Pinpoint the cell where the given text exists, returning its [x, y] midpoint coordinate. 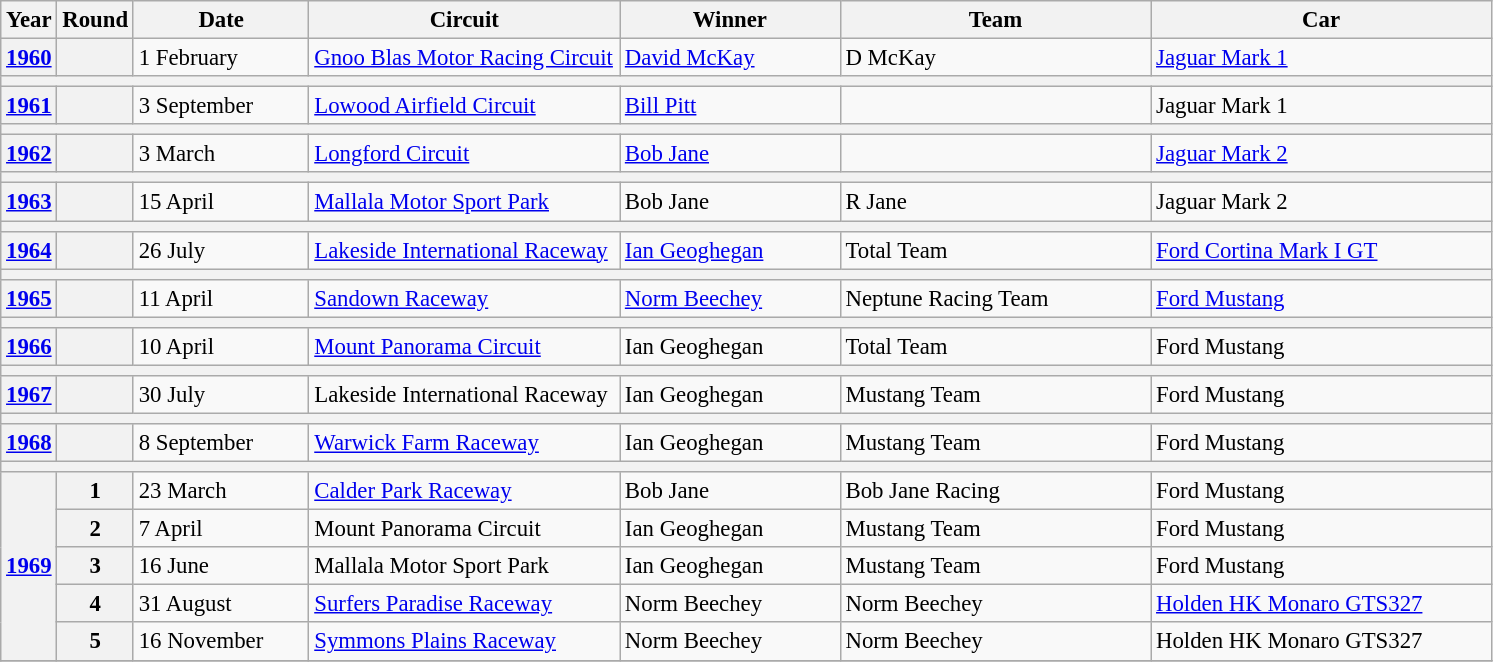
1963 [29, 202]
Symmons Plains Raceway [464, 642]
Bill Pitt [730, 106]
1967 [29, 395]
Lowood Airfield Circuit [464, 106]
16 November [221, 642]
Longford Circuit [464, 154]
5 [95, 642]
D McKay [996, 58]
1968 [29, 443]
1964 [29, 250]
1960 [29, 58]
7 April [221, 529]
Calder Park Raceway [464, 491]
1969 [29, 566]
11 April [221, 298]
30 July [221, 395]
Winner [730, 20]
Team [996, 20]
1962 [29, 154]
4 [95, 604]
Ford Cortina Mark I GT [1322, 250]
Surfers Paradise Raceway [464, 604]
15 April [221, 202]
2 [95, 529]
1 [95, 491]
Circuit [464, 20]
31 August [221, 604]
Date [221, 20]
Sandown Raceway [464, 298]
Neptune Racing Team [996, 298]
10 April [221, 347]
Bob Jane Racing [996, 491]
3 March [221, 154]
Warwick Farm Raceway [464, 443]
1965 [29, 298]
3 [95, 566]
26 July [221, 250]
23 March [221, 491]
R Jane [996, 202]
8 September [221, 443]
1966 [29, 347]
Round [95, 20]
16 June [221, 566]
1961 [29, 106]
David McKay [730, 58]
Gnoo Blas Motor Racing Circuit [464, 58]
Year [29, 20]
3 September [221, 106]
Car [1322, 20]
1 February [221, 58]
